Return (x, y) of the center of cell containing provided text 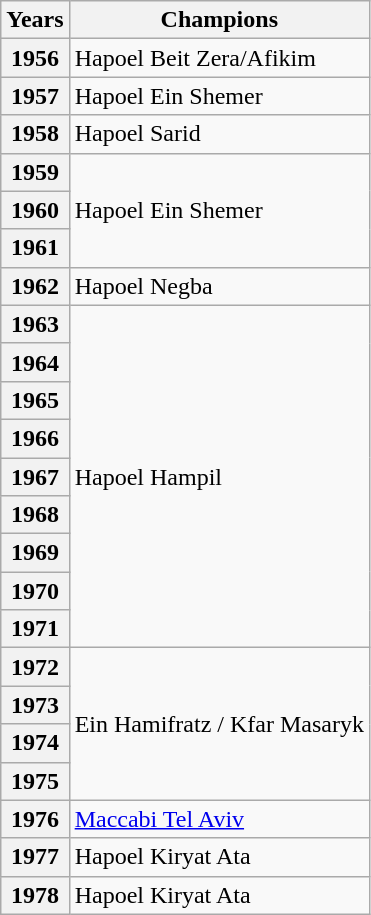
1962 (35, 286)
1977 (35, 857)
1974 (35, 743)
1971 (35, 629)
1965 (35, 400)
Hapoel Negba (219, 286)
1959 (35, 172)
1957 (35, 96)
1973 (35, 705)
1961 (35, 248)
Hapoel Sarid (219, 134)
1975 (35, 781)
Hapoel Beit Zera/Afikim (219, 58)
1978 (35, 895)
1972 (35, 667)
1964 (35, 362)
Champions (219, 20)
1960 (35, 210)
Years (35, 20)
1968 (35, 515)
1969 (35, 553)
Hapoel Hampil (219, 476)
Maccabi Tel Aviv (219, 819)
Ein Hamifratz / Kfar Masaryk (219, 724)
1963 (35, 324)
1956 (35, 58)
1970 (35, 591)
1966 (35, 438)
1958 (35, 134)
1976 (35, 819)
1967 (35, 477)
